Return (x, y) of the center of cell containing provided text 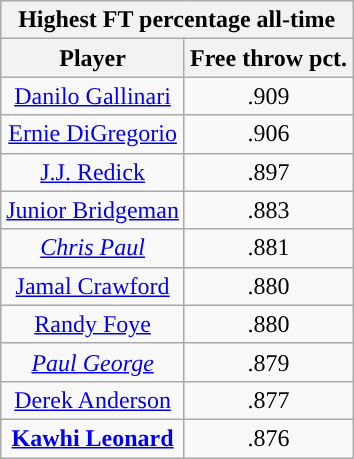
Player (93, 58)
Paul George (93, 362)
.879 (268, 362)
Jamal Crawford (93, 286)
.897 (268, 172)
Kawhi Leonard (93, 438)
.881 (268, 248)
.876 (268, 438)
Chris Paul (93, 248)
Randy Foye (93, 324)
J.J. Redick (93, 172)
.877 (268, 400)
Ernie DiGregorio (93, 134)
Free throw pct. (268, 58)
.906 (268, 134)
.909 (268, 96)
Junior Bridgeman (93, 210)
Highest FT percentage all-time (177, 20)
.883 (268, 210)
Derek Anderson (93, 400)
Danilo Gallinari (93, 96)
